Locate the cell with the specified text and output its [x, y] center coordinate. 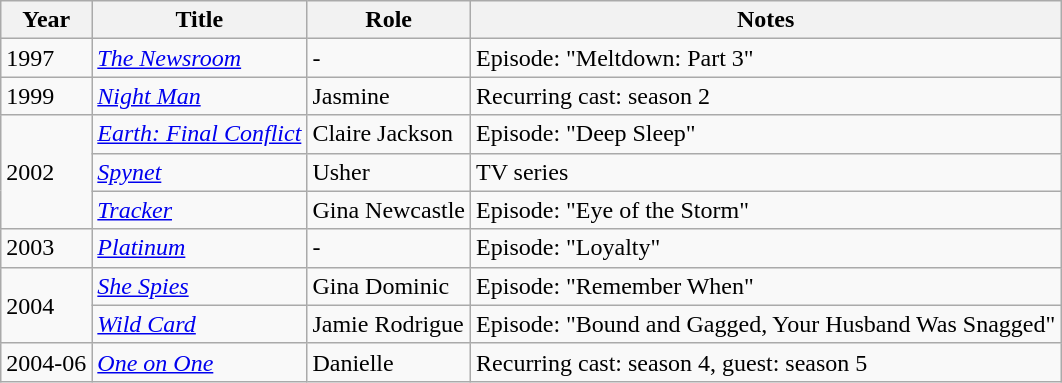
Gina Newcastle [389, 210]
She Spies [200, 286]
The Newsroom [200, 58]
Night Man [200, 96]
2004-06 [46, 362]
Platinum [200, 248]
Jamie Rodrigue [389, 324]
Episode: "Meltdown: Part 3" [766, 58]
TV series [766, 172]
Episode: "Loyalty" [766, 248]
1999 [46, 96]
2004 [46, 305]
One on One [200, 362]
Wild Card [200, 324]
Episode: "Deep Sleep" [766, 134]
Earth: Final Conflict [200, 134]
Year [46, 20]
Usher [389, 172]
Notes [766, 20]
Episode: "Remember When" [766, 286]
Claire Jackson [389, 134]
Episode: "Eye of the Storm" [766, 210]
Title [200, 20]
Spynet [200, 172]
1997 [46, 58]
2002 [46, 172]
Episode: "Bound and Gagged, Your Husband Was Snagged" [766, 324]
2003 [46, 248]
Gina Dominic [389, 286]
Recurring cast: season 4, guest: season 5 [766, 362]
Recurring cast: season 2 [766, 96]
Tracker [200, 210]
Role [389, 20]
Danielle [389, 362]
Jasmine [389, 96]
